Return [X, Y] of the center of cell containing provided text 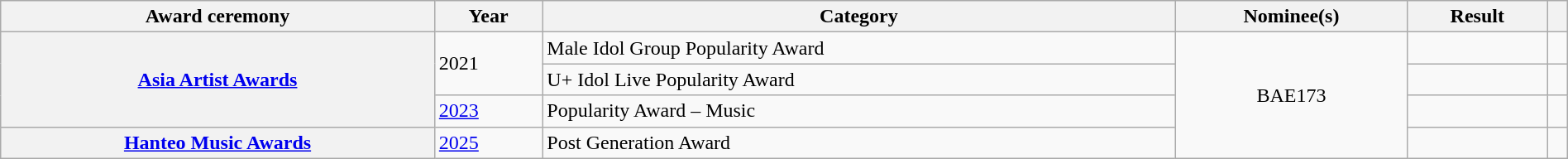
Year [488, 17]
Nominee(s) [1292, 17]
U+ Idol Live Popularity Award [858, 79]
Male Idol Group Popularity Award [858, 48]
Category [858, 17]
Result [1477, 17]
Popularity Award – Music [858, 111]
Asia Artist Awards [218, 79]
Post Generation Award [858, 142]
2021 [488, 64]
2023 [488, 111]
Award ceremony [218, 17]
Hanteo Music Awards [218, 142]
BAE173 [1292, 95]
2025 [488, 142]
